Scan for the cell matching the given text and deliver its (x, y) coordinate at center. 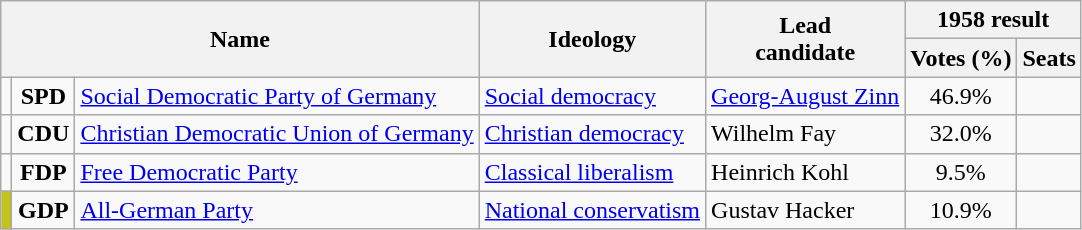
Leadcandidate (806, 39)
SPD (44, 96)
1958 result (994, 20)
FDP (44, 172)
Georg-August Zinn (806, 96)
Wilhelm Fay (806, 134)
Votes (%) (961, 58)
GDP (44, 210)
Christian democracy (592, 134)
Social Democratic Party of Germany (277, 96)
Gustav Hacker (806, 210)
Seats (1049, 58)
Free Democratic Party (277, 172)
Heinrich Kohl (806, 172)
CDU (44, 134)
Ideology (592, 39)
All-German Party (277, 210)
10.9% (961, 210)
National conservatism (592, 210)
Classical liberalism (592, 172)
Social democracy (592, 96)
Name (240, 39)
9.5% (961, 172)
Christian Democratic Union of Germany (277, 134)
32.0% (961, 134)
46.9% (961, 96)
